Provide the [X, Y] coordinate of the cell's center where the given text is located.  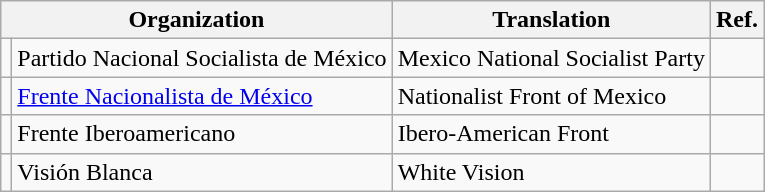
Organization [196, 20]
Translation [551, 20]
Frente Nacionalista de México [202, 96]
Nationalist Front of Mexico [551, 96]
Mexico National Socialist Party [551, 58]
Visión Blanca [202, 172]
Ibero-American Front [551, 134]
Ref. [736, 20]
Frente Iberoamericano [202, 134]
White Vision [551, 172]
Partido Nacional Socialista de México [202, 58]
